Capture the cell that displays the provided text and extract its [x, y] central coordinate. 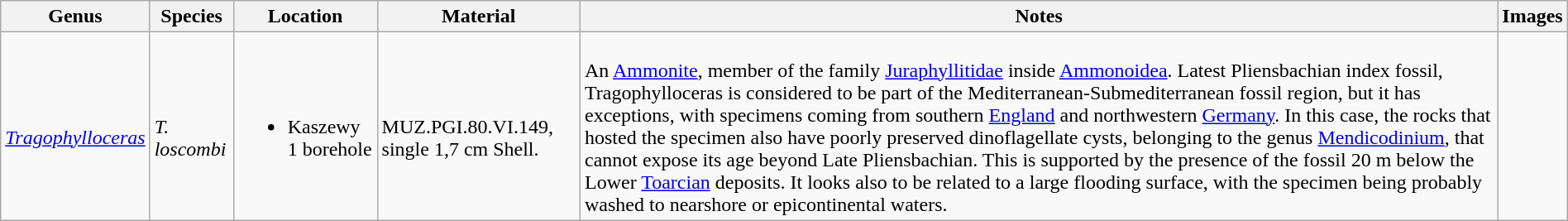
Tragophylloceras [75, 126]
T. loscombi [192, 126]
Species [192, 17]
Genus [75, 17]
Location [305, 17]
Images [1532, 17]
Notes [1039, 17]
MUZ.PGI.80.VI.149, single 1,7 cm Shell. [478, 126]
Kaszewy 1 borehole [305, 126]
Material [478, 17]
